From the cell containing the given text, extract its center point as [x, y] coordinate. 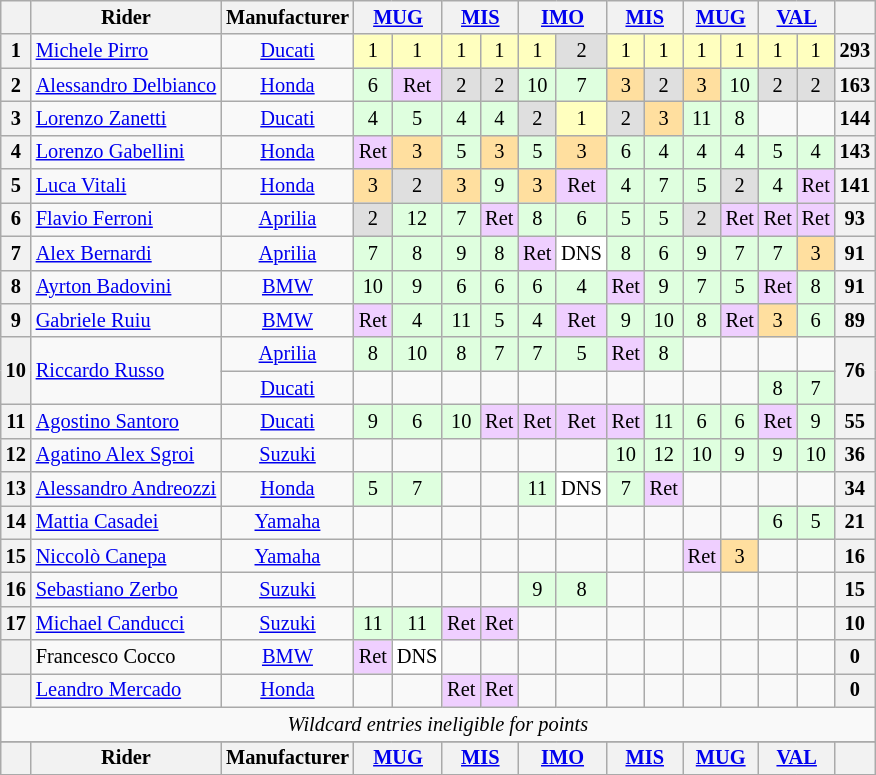
14 [16, 522]
34 [855, 489]
Alessandro Andreozzi [126, 489]
Alex Bernardi [126, 253]
13 [16, 489]
Mattia Casadei [126, 522]
163 [855, 85]
Agatino Alex Sgroi [126, 455]
Lorenzo Zanetti [126, 118]
Riccardo Russo [126, 370]
17 [16, 623]
93 [855, 219]
Sebastiano Zerbo [126, 589]
144 [855, 118]
293 [855, 51]
Leandro Mercado [126, 690]
55 [855, 421]
Francesco Cocco [126, 657]
Niccolò Canepa [126, 556]
21 [855, 522]
Ayrton Badovini [126, 287]
Wildcard entries ineligible for points [438, 724]
Gabriele Ruiu [126, 320]
Michael Canducci [126, 623]
Flavio Ferroni [126, 219]
Luca Vitali [126, 186]
Agostino Santoro [126, 421]
143 [855, 152]
Lorenzo Gabellini [126, 152]
Alessandro Delbianco [126, 85]
89 [855, 320]
Michele Pirro [126, 51]
76 [855, 370]
141 [855, 186]
36 [855, 455]
